Provide the [x, y] coordinate of the cell's center where the given text is located.  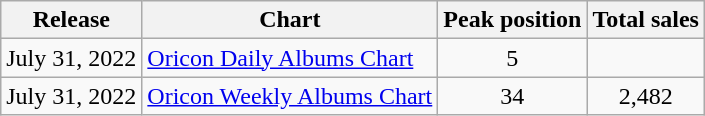
5 [512, 58]
Peak position [512, 20]
Oricon Daily Albums Chart [290, 58]
2,482 [646, 96]
Release [72, 20]
34 [512, 96]
Chart [290, 20]
Oricon Weekly Albums Chart [290, 96]
Total sales [646, 20]
